Pinpoint the cell where the given text exists, returning its [x, y] midpoint coordinate. 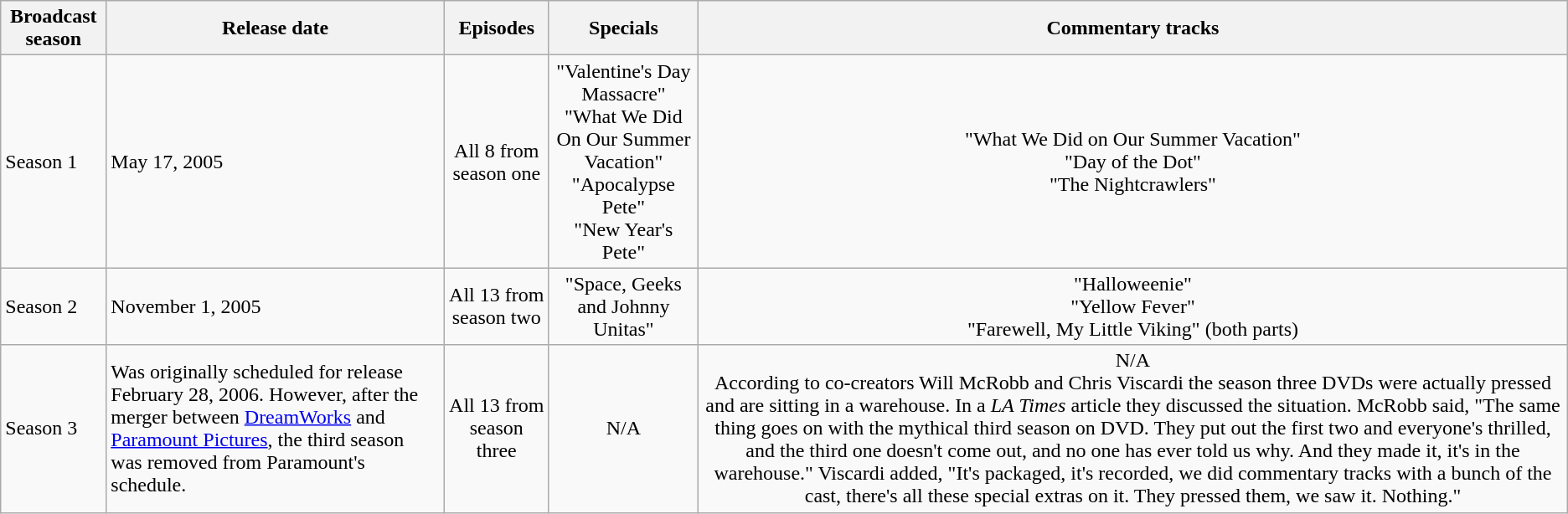
"Halloweenie""Yellow Fever""Farewell, My Little Viking" (both parts) [1133, 306]
Release date [276, 28]
November 1, 2005 [276, 306]
All 8 from season one [496, 162]
N/A [623, 429]
All 13 from season two [496, 306]
Commentary tracks [1133, 28]
"Space, Geeks and Johnny Unitas" [623, 306]
Season 1 [54, 162]
Specials [623, 28]
"What We Did on Our Summer Vacation""Day of the Dot""The Nightcrawlers" [1133, 162]
"Valentine's Day Massacre""What We Did On Our Summer Vacation""Apocalypse Pete""New Year's Pete" [623, 162]
Season 2 [54, 306]
Season 3 [54, 429]
Episodes [496, 28]
All 13 from season three [496, 429]
May 17, 2005 [276, 162]
Broadcast season [54, 28]
